For the text-containing cell, return its midpoint in [X, Y] coordinate format. 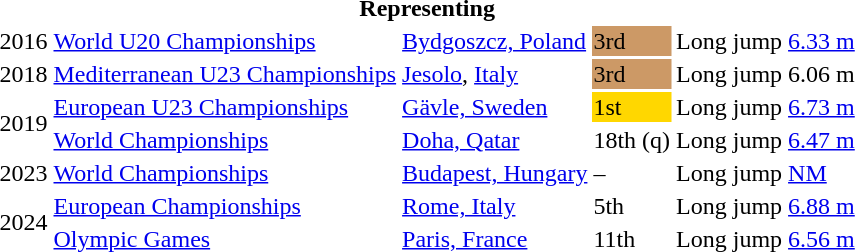
5th [632, 206]
European Championships [225, 206]
Rome, Italy [495, 206]
Budapest, Hungary [495, 173]
1st [632, 107]
Gävle, Sweden [495, 107]
Bydgoszcz, Poland [495, 41]
Jesolo, Italy [495, 74]
Mediterranean U23 Championships [225, 74]
World U20 Championships [225, 41]
Doha, Qatar [495, 140]
– [632, 173]
18th (q) [632, 140]
European U23 Championships [225, 107]
